Extract the (X, Y) coordinate from the center of the cell holding the provided text.  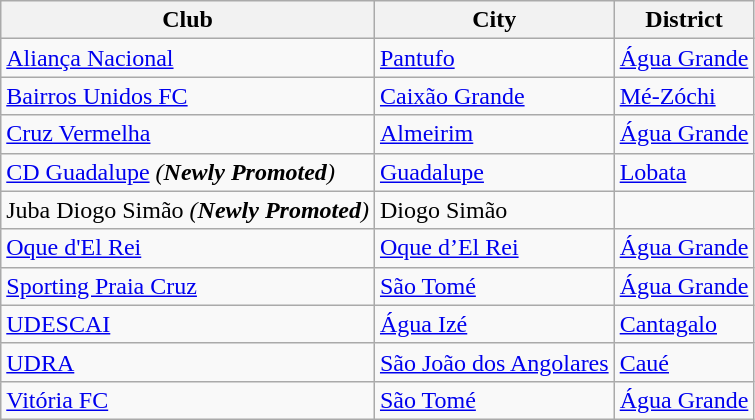
Guadalupe (494, 172)
Pantufo (494, 58)
Aliança Nacional (188, 58)
Mé-Zóchi (684, 96)
São João dos Angolares (494, 362)
Oque d'El Rei (188, 248)
Almeirim (494, 134)
Club (188, 20)
UDESCAI (188, 324)
District (684, 20)
Oque d’El Rei (494, 248)
City (494, 20)
Sporting Praia Cruz (188, 286)
Cantagalo (684, 324)
CD Guadalupe (Newly Promoted) (188, 172)
Água Izé (494, 324)
UDRA (188, 362)
Bairros Unidos FC (188, 96)
Diogo Simão (494, 210)
Juba Diogo Simão (Newly Promoted) (188, 210)
Vitória FC (188, 400)
Lobata (684, 172)
Caué (684, 362)
Caixão Grande (494, 96)
Cruz Vermelha (188, 134)
